Identify which cell holds the provided text, then report its [X, Y] central coordinate. 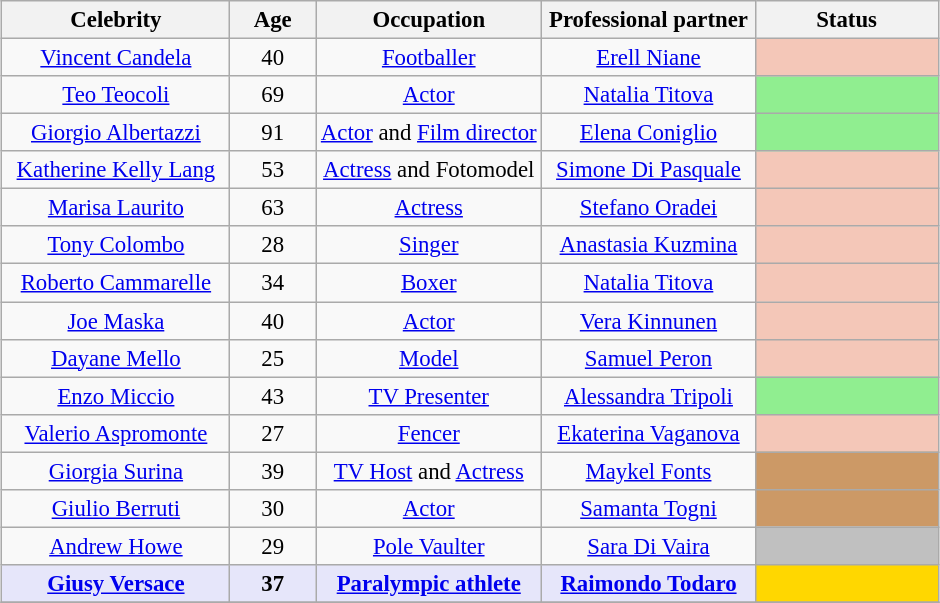
Maykel Fonts [648, 471]
Giorgio Albertazzi [116, 133]
30 [273, 508]
Giulio Berruti [116, 508]
TV Presenter [429, 396]
Valerio Aspromonte [116, 433]
Pole Vaulter [429, 546]
Celebrity [116, 20]
Stefano Oradei [648, 208]
Samanta Togni [648, 508]
Boxer [429, 283]
Katherine Kelly Lang [116, 170]
Enzo Miccio [116, 396]
TV Host and Actress [429, 471]
37 [273, 584]
Anastasia Kuzmina [648, 245]
25 [273, 358]
Age [273, 20]
Erell Niane [648, 57]
Giusy Versace [116, 584]
34 [273, 283]
Simone Di Pasquale [648, 170]
69 [273, 95]
Ekaterina Vaganova [648, 433]
Joe Maska [116, 321]
28 [273, 245]
Alessandra Tripoli [648, 396]
Status [846, 20]
Dayane Mello [116, 358]
43 [273, 396]
Andrew Howe [116, 546]
Teo Teocoli [116, 95]
Vincent Candela [116, 57]
Sara Di Vaira [648, 546]
Roberto Cammarelle [116, 283]
Vera Kinnunen [648, 321]
Tony Colombo [116, 245]
Occupation [429, 20]
Actress and Fotomodel [429, 170]
Paralympic athlete [429, 584]
Marisa Laurito [116, 208]
29 [273, 546]
Singer [429, 245]
Samuel Peron [648, 358]
Professional partner [648, 20]
Footballer [429, 57]
Actor and Film director [429, 133]
27 [273, 433]
Raimondo Todaro [648, 584]
Giorgia Surina [116, 471]
Fencer [429, 433]
Model [429, 358]
39 [273, 471]
63 [273, 208]
91 [273, 133]
Actress [429, 208]
53 [273, 170]
Elena Coniglio [648, 133]
